Extract the [x, y] coordinate from the center of the cell holding the provided text.  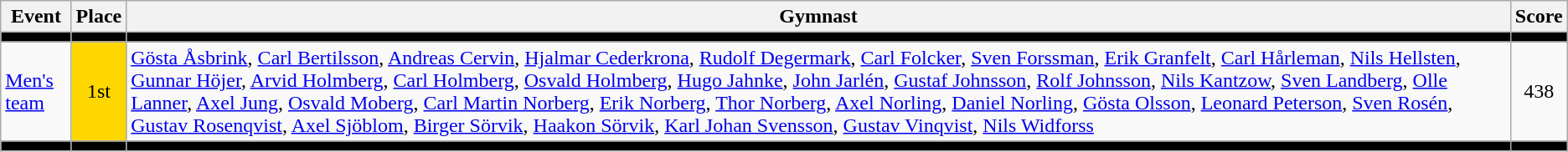
438 [1539, 92]
Men's team [36, 92]
Event [36, 17]
Place [99, 17]
1st [99, 92]
Gymnast [819, 17]
Score [1539, 17]
